Locate the cell with the specified text and output its [X, Y] center coordinate. 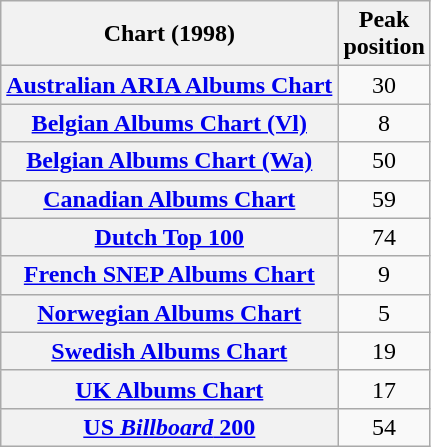
19 [384, 351]
Belgian Albums Chart (Wa) [170, 161]
Dutch Top 100 [170, 237]
17 [384, 389]
9 [384, 275]
Belgian Albums Chart (Vl) [170, 123]
74 [384, 237]
French SNEP Albums Chart [170, 275]
Chart (1998) [170, 34]
50 [384, 161]
UK Albums Chart [170, 389]
8 [384, 123]
59 [384, 199]
Norwegian Albums Chart [170, 313]
Peakposition [384, 34]
5 [384, 313]
Australian ARIA Albums Chart [170, 85]
30 [384, 85]
Swedish Albums Chart [170, 351]
US Billboard 200 [170, 427]
Canadian Albums Chart [170, 199]
54 [384, 427]
